Output the [x, y] coordinate of the center of the cell containing the given text.  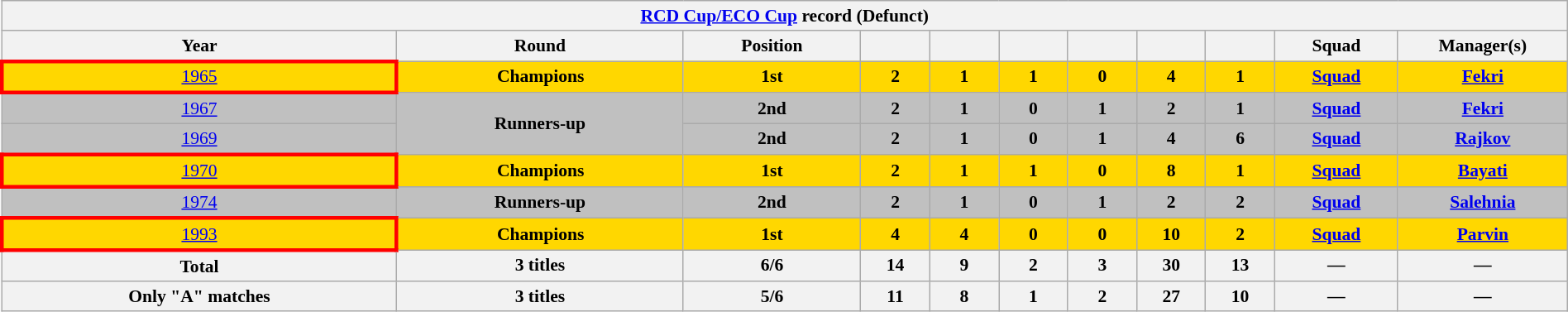
Total [199, 266]
3 [1102, 266]
RCD Cup/ECO Cup record (Defunct) [784, 16]
1965 [199, 78]
6/6 [772, 266]
1969 [199, 139]
30 [1171, 266]
Round [540, 46]
11 [895, 296]
Year [199, 46]
14 [895, 266]
1974 [199, 202]
Rajkov [1482, 139]
1967 [199, 109]
Bayati [1482, 170]
6 [1241, 139]
9 [964, 266]
Parvin [1482, 235]
Position [772, 46]
13 [1241, 266]
5/6 [772, 296]
Only "A" matches [199, 296]
Salehnia [1482, 202]
1970 [199, 170]
1993 [199, 235]
Manager(s) [1482, 46]
27 [1171, 296]
